Identify which cell holds the provided text, then report its [X, Y] central coordinate. 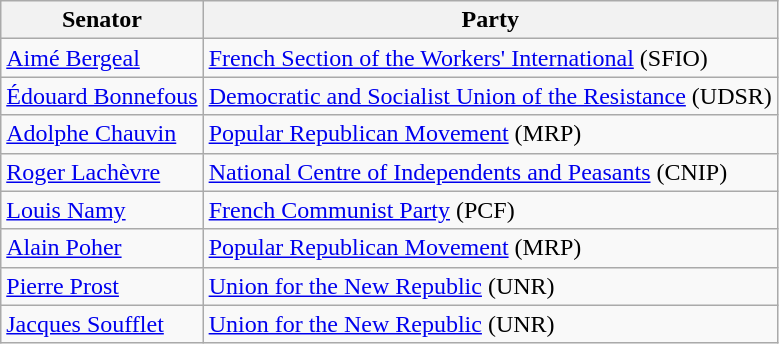
Édouard Bonnefous [102, 96]
National Centre of Independents and Peasants (CNIP) [490, 172]
Roger Lachèvre [102, 172]
Aimé Bergeal [102, 58]
French Section of the Workers' International (SFIO) [490, 58]
Party [490, 20]
Louis Namy [102, 210]
Democratic and Socialist Union of the Resistance (UDSR) [490, 96]
Senator [102, 20]
Alain Poher [102, 248]
Adolphe Chauvin [102, 134]
French Communist Party (PCF) [490, 210]
Jacques Soufflet [102, 324]
Pierre Prost [102, 286]
